Return the (X, Y) coordinate for the center point of the cell that contains the specified text.  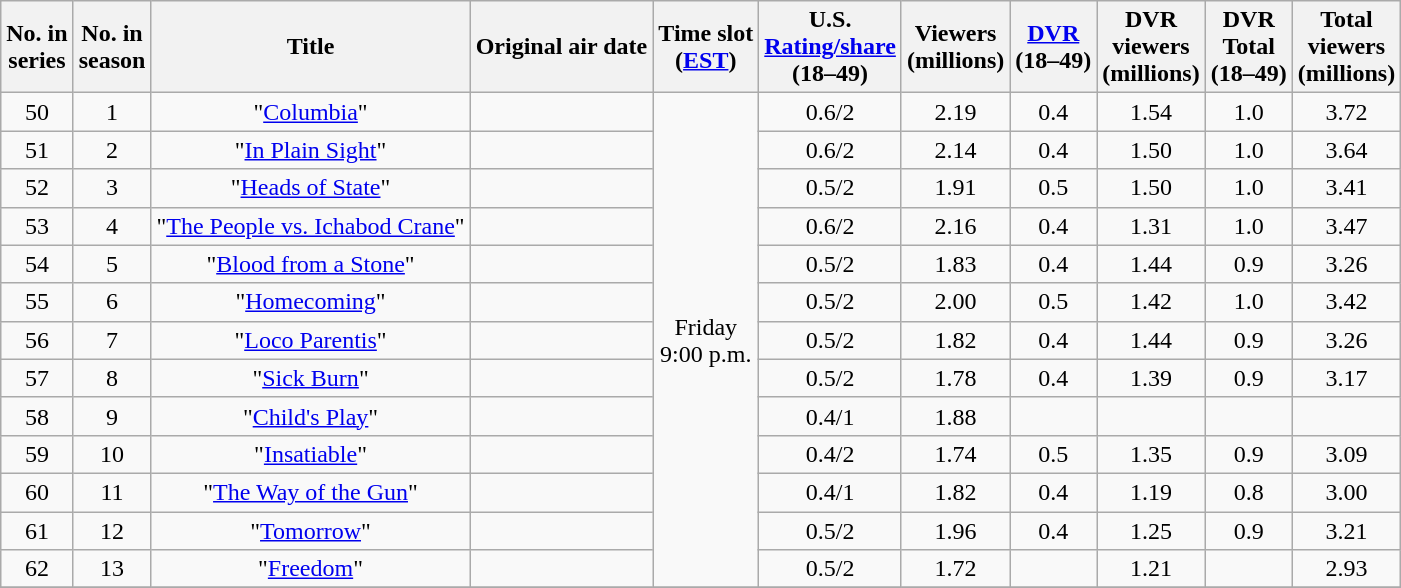
"Columbia" (310, 112)
Friday9:00 p.m. (706, 340)
3.72 (1346, 112)
1.25 (1151, 531)
58 (37, 416)
"Blood from a Stone" (310, 264)
61 (37, 531)
3.17 (1346, 378)
9 (112, 416)
0.8 (1248, 492)
53 (37, 226)
59 (37, 454)
1.78 (955, 378)
3.41 (1346, 188)
Original air date (562, 47)
"The Way of the Gun" (310, 492)
DVR (18–49) (1054, 47)
5 (112, 264)
U.S. Rating/share (18–49) (830, 47)
3.42 (1346, 302)
50 (37, 112)
3.09 (1346, 454)
No. in season (112, 47)
1.19 (1151, 492)
0.4/2 (830, 454)
56 (37, 340)
52 (37, 188)
1.54 (1151, 112)
4 (112, 226)
3.00 (1346, 492)
12 (112, 531)
2.93 (1346, 569)
Time slot(EST) (706, 47)
"In Plain Sight" (310, 150)
1.74 (955, 454)
1.42 (1151, 302)
57 (37, 378)
"Insatiable" (310, 454)
"Loco Parentis" (310, 340)
DVR viewers(millions) (1151, 47)
6 (112, 302)
2.14 (955, 150)
"Tomorrow" (310, 531)
"Child's Play" (310, 416)
"Homecoming" (310, 302)
1.31 (1151, 226)
2.16 (955, 226)
54 (37, 264)
1.83 (955, 264)
2.19 (955, 112)
13 (112, 569)
7 (112, 340)
62 (37, 569)
DVR Total(18–49) (1248, 47)
"Freedom" (310, 569)
10 (112, 454)
1.72 (955, 569)
51 (37, 150)
Viewers(millions) (955, 47)
3 (112, 188)
3.21 (1346, 531)
3.64 (1346, 150)
1.35 (1151, 454)
"The People vs. Ichabod Crane" (310, 226)
1.21 (1151, 569)
60 (37, 492)
1.88 (955, 416)
"Heads of State" (310, 188)
11 (112, 492)
2 (112, 150)
3.47 (1346, 226)
2.00 (955, 302)
1.39 (1151, 378)
Total viewers(millions) (1346, 47)
8 (112, 378)
1 (112, 112)
No. in series (37, 47)
55 (37, 302)
Title (310, 47)
1.96 (955, 531)
"Sick Burn" (310, 378)
1.91 (955, 188)
